Search for the cell housing the specified text and yield its [X, Y] center coordinate. 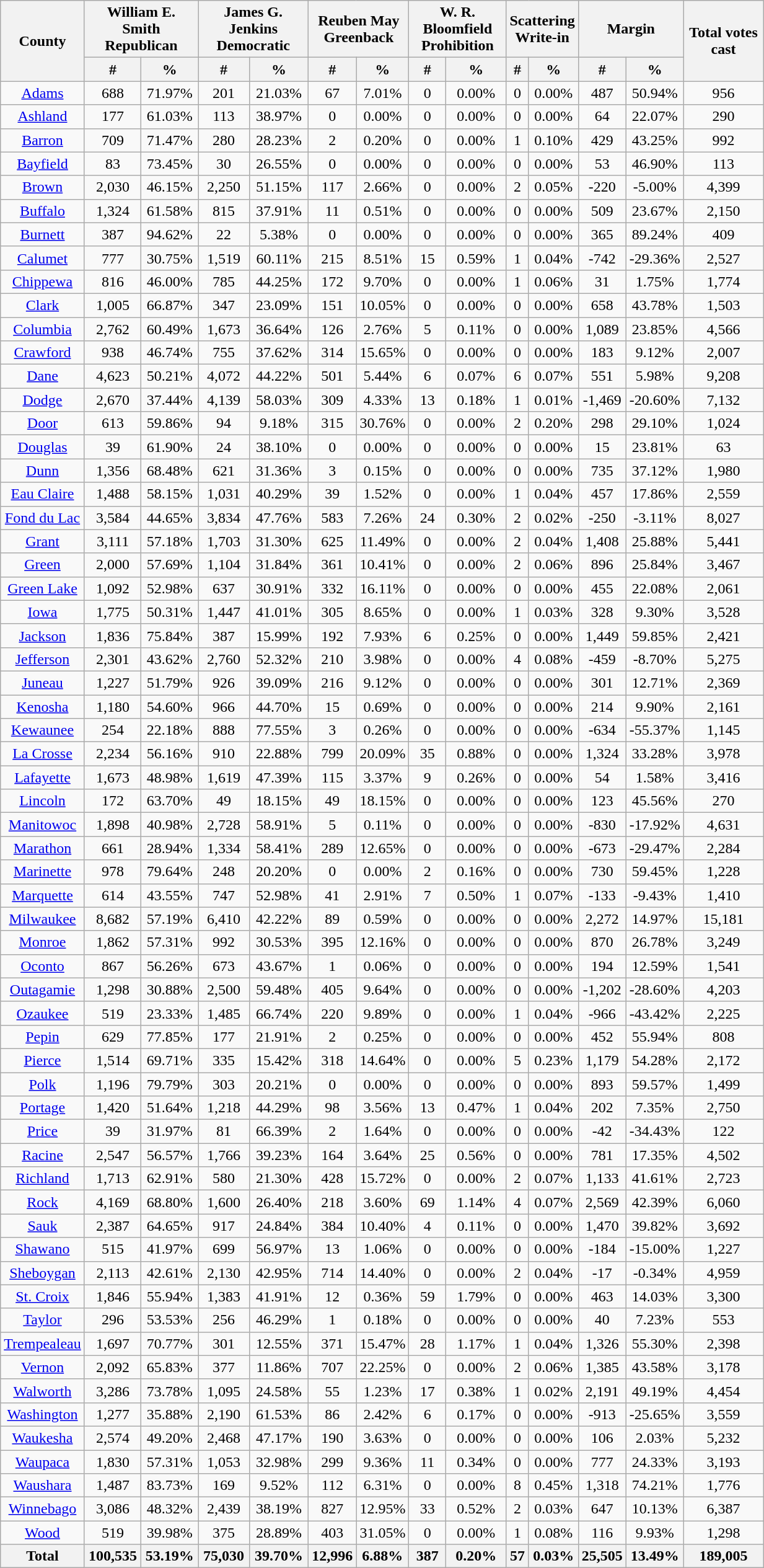
12.55% [279, 1344]
10.13% [654, 1509]
39.98% [170, 1533]
46.90% [654, 164]
37.62% [279, 353]
-1,469 [602, 400]
79.64% [170, 872]
3,584 [113, 518]
4,203 [723, 990]
3,528 [723, 612]
-43.42% [654, 1013]
893 [602, 1084]
56.97% [279, 1249]
395 [332, 942]
335 [224, 1060]
9.52% [279, 1486]
1.52% [383, 494]
61.03% [170, 117]
3,834 [224, 518]
Brown [42, 187]
799 [332, 754]
1,408 [602, 541]
-133 [602, 895]
5,441 [723, 541]
1,218 [224, 1108]
26.78% [654, 942]
299 [332, 1461]
58.91% [279, 825]
59.48% [279, 990]
James G. JenkinsDemocratic [253, 29]
94 [224, 423]
3,286 [113, 1391]
39.70% [279, 1556]
Chippewa [42, 281]
41 [332, 895]
0.15% [383, 471]
714 [332, 1273]
79.79% [170, 1084]
60.49% [170, 329]
Vernon [42, 1367]
Marquette [42, 895]
938 [113, 353]
9.18% [279, 423]
Sauk [42, 1226]
20.20% [279, 872]
54 [602, 777]
1,499 [723, 1084]
164 [332, 1155]
629 [113, 1037]
688 [113, 93]
55 [332, 1391]
815 [224, 211]
59.57% [654, 1084]
1.79% [476, 1296]
808 [723, 1037]
3.63% [383, 1438]
583 [332, 518]
Winnebago [42, 1509]
7,132 [723, 400]
202 [602, 1108]
Kenosha [42, 706]
463 [602, 1296]
61.53% [279, 1414]
214 [602, 706]
7 [428, 895]
8.51% [383, 258]
58.03% [279, 400]
Green Lake [42, 588]
314 [332, 353]
22.08% [654, 588]
10.41% [383, 565]
4.33% [383, 400]
Pepin [42, 1037]
39.82% [654, 1226]
Shawano [42, 1249]
Total votes cast [723, 41]
25.84% [654, 565]
24.58% [279, 1391]
2.42% [383, 1414]
2,191 [602, 1391]
Jackson [42, 636]
2,527 [723, 258]
1,488 [113, 494]
59.45% [654, 872]
1,334 [224, 848]
-184 [602, 1249]
256 [224, 1320]
2,000 [113, 565]
2,150 [723, 211]
1,836 [113, 636]
455 [602, 588]
0.88% [476, 754]
15.65% [383, 353]
50.94% [654, 93]
361 [332, 565]
375 [224, 1533]
4,169 [113, 1202]
23.33% [170, 1013]
1,600 [224, 1202]
1,713 [113, 1179]
49.19% [654, 1391]
-25.65% [654, 1414]
1.17% [476, 1344]
Clark [42, 305]
49.20% [170, 1438]
5,232 [723, 1438]
40 [602, 1320]
75,030 [224, 1556]
248 [224, 872]
Door [42, 423]
31.30% [279, 541]
254 [113, 730]
332 [332, 588]
31.97% [170, 1132]
966 [224, 706]
15.99% [279, 636]
115 [332, 777]
-42 [602, 1132]
625 [332, 541]
Margin [631, 29]
0.47% [476, 1108]
0.56% [476, 1155]
77.85% [170, 1037]
3.37% [383, 777]
1,503 [723, 305]
0.23% [553, 1060]
38.97% [279, 117]
637 [224, 588]
2.03% [654, 1438]
12.71% [654, 683]
38.10% [279, 447]
-29.47% [654, 848]
1,179 [602, 1060]
54.60% [170, 706]
428 [332, 1179]
735 [602, 471]
1,318 [602, 1486]
12.65% [383, 848]
365 [602, 234]
0.01% [553, 400]
3,300 [723, 1296]
289 [332, 848]
-34.43% [654, 1132]
917 [224, 1226]
32.98% [279, 1461]
5.38% [279, 234]
22.88% [279, 754]
Green [42, 565]
Racine [42, 1155]
59.86% [170, 423]
2,468 [224, 1438]
305 [332, 612]
1,277 [113, 1414]
2,569 [602, 1202]
0.69% [383, 706]
4,139 [224, 400]
201 [224, 93]
37.44% [170, 400]
61.58% [170, 211]
98 [332, 1108]
3,978 [723, 754]
58.41% [279, 848]
0.17% [476, 1414]
15.42% [279, 1060]
12.16% [383, 942]
14.97% [654, 919]
296 [113, 1320]
30 [224, 164]
487 [602, 93]
956 [723, 93]
57.18% [170, 541]
220 [332, 1013]
8.65% [383, 612]
7.35% [654, 1108]
-17 [602, 1273]
4,454 [723, 1391]
614 [113, 895]
21.03% [279, 93]
26.55% [279, 164]
41.97% [170, 1249]
0.34% [476, 1461]
52.32% [279, 659]
46.15% [170, 187]
1,449 [602, 636]
Ashland [42, 117]
12 [332, 1296]
7.23% [654, 1320]
2,439 [224, 1509]
112 [332, 1486]
35.88% [170, 1414]
3.60% [383, 1202]
56.57% [170, 1155]
42.22% [279, 919]
22.18% [170, 730]
2,030 [113, 187]
-913 [602, 1414]
12.59% [654, 966]
2,272 [602, 919]
-250 [602, 518]
64.65% [170, 1226]
6,410 [224, 919]
1,766 [224, 1155]
910 [224, 754]
0.45% [553, 1486]
-459 [602, 659]
61.90% [170, 447]
33.28% [654, 754]
Iowa [42, 612]
75.84% [170, 636]
Grant [42, 541]
1,095 [224, 1391]
15,181 [723, 919]
1,470 [602, 1226]
553 [723, 1320]
89.24% [654, 234]
3,193 [723, 1461]
1,024 [723, 423]
2,398 [723, 1344]
Juneau [42, 683]
0.38% [476, 1391]
Taylor [42, 1320]
37.91% [279, 211]
-28.60% [654, 990]
0.50% [476, 895]
14.64% [383, 1060]
100,535 [113, 1556]
1,092 [113, 588]
Richland [42, 1179]
2,007 [723, 353]
9.70% [383, 281]
106 [602, 1438]
377 [224, 1367]
613 [113, 423]
64 [602, 117]
122 [723, 1132]
403 [332, 1533]
1,385 [602, 1367]
-55.37% [654, 730]
8,027 [723, 518]
Jefferson [42, 659]
11.49% [383, 541]
1.64% [383, 1132]
9.89% [383, 1013]
2,421 [723, 636]
16.11% [383, 588]
25 [428, 1155]
371 [332, 1344]
888 [224, 730]
59 [428, 1296]
551 [602, 376]
2,723 [723, 1179]
51.79% [170, 683]
41.91% [279, 1296]
Sheboygan [42, 1273]
Waushara [42, 1486]
47.39% [279, 777]
Pierce [42, 1060]
-8.70% [654, 659]
46.00% [170, 281]
661 [113, 848]
1,420 [113, 1108]
62.91% [170, 1179]
12.95% [383, 1509]
280 [224, 140]
183 [602, 353]
Rock [42, 1202]
38.19% [279, 1509]
60.11% [279, 258]
37.12% [654, 471]
2,250 [224, 187]
7.93% [383, 636]
5.98% [654, 376]
4,959 [723, 1273]
25.88% [654, 541]
4,399 [723, 187]
15.72% [383, 1179]
48.32% [170, 1509]
3,692 [723, 1226]
La Crosse [42, 754]
2,130 [224, 1273]
3.56% [383, 1108]
17 [428, 1391]
1,697 [113, 1344]
9,208 [723, 376]
5.44% [383, 376]
1,846 [113, 1296]
66.74% [279, 1013]
14.03% [654, 1296]
42.95% [279, 1273]
0.52% [476, 1509]
Walworth [42, 1391]
68.80% [170, 1202]
63 [723, 447]
Waukesha [42, 1438]
-0.34% [654, 1273]
57.19% [170, 919]
309 [332, 400]
39.09% [279, 683]
22.07% [654, 117]
9.64% [383, 990]
-9.43% [654, 895]
69 [428, 1202]
44.25% [279, 281]
1,775 [113, 612]
Lincoln [42, 801]
Marathon [42, 848]
42.61% [170, 1273]
36.64% [279, 329]
2,161 [723, 706]
151 [332, 305]
2,113 [113, 1273]
3,416 [723, 777]
1,133 [602, 1179]
68.48% [170, 471]
1,089 [602, 329]
Monroe [42, 942]
1.14% [476, 1202]
31 [602, 281]
0.51% [383, 211]
14.40% [383, 1273]
0.30% [476, 518]
755 [224, 353]
2,559 [723, 494]
827 [332, 1509]
1,005 [113, 305]
-20.60% [654, 400]
40.98% [170, 825]
47.76% [279, 518]
Barron [42, 140]
1,383 [224, 1296]
67 [332, 93]
1.23% [383, 1391]
1,703 [224, 541]
3,559 [723, 1414]
Burnett [42, 234]
1.06% [383, 1249]
24.84% [279, 1226]
303 [224, 1084]
43.78% [654, 305]
123 [602, 801]
2,092 [113, 1367]
50.31% [170, 612]
2,387 [113, 1226]
Bayfield [42, 164]
192 [332, 636]
30.91% [279, 588]
1,541 [723, 966]
1,145 [723, 730]
28.89% [279, 1533]
-17.92% [654, 825]
9.93% [654, 1533]
-5.00% [654, 187]
6.31% [383, 1486]
7.01% [383, 93]
66.87% [170, 305]
1,519 [224, 258]
70.77% [170, 1344]
0.10% [553, 140]
94.62% [170, 234]
429 [602, 140]
9.90% [654, 706]
318 [332, 1060]
190 [332, 1438]
2,061 [723, 588]
2,574 [113, 1438]
1,356 [113, 471]
2.76% [383, 329]
10.05% [383, 305]
1,031 [224, 494]
ScatteringWrite-in [542, 29]
709 [113, 140]
747 [224, 895]
270 [723, 801]
8 [517, 1486]
215 [332, 258]
1,180 [113, 706]
65.83% [170, 1367]
57.69% [170, 565]
Ozaukee [42, 1013]
40.29% [279, 494]
1,196 [113, 1084]
13.49% [654, 1556]
2,369 [723, 683]
County [42, 41]
17.35% [654, 1155]
20.09% [383, 754]
9 [428, 777]
2,762 [113, 329]
23.67% [654, 211]
Total [42, 1556]
673 [224, 966]
117 [332, 187]
28 [428, 1344]
59.85% [654, 636]
55.30% [654, 1344]
71.97% [170, 93]
26.40% [279, 1202]
580 [224, 1179]
501 [332, 376]
926 [224, 683]
56.26% [170, 966]
43.25% [654, 140]
3,086 [113, 1509]
730 [602, 872]
Washington [42, 1414]
1,104 [224, 565]
785 [224, 281]
347 [224, 305]
-966 [602, 1013]
Adams [42, 93]
4,566 [723, 329]
Trempealeau [42, 1344]
William E. SmithRepublican [141, 29]
11.86% [279, 1367]
53 [602, 164]
81 [224, 1132]
1,447 [224, 612]
2,301 [113, 659]
29.10% [654, 423]
Calumet [42, 258]
2,547 [113, 1155]
216 [332, 683]
44.22% [279, 376]
83 [113, 164]
-742 [602, 258]
126 [332, 329]
56.16% [170, 754]
Marinette [42, 872]
45.56% [654, 801]
44.29% [279, 1108]
Manitowoc [42, 825]
210 [332, 659]
298 [602, 423]
2,728 [224, 825]
1,980 [723, 471]
23.81% [654, 447]
-15.00% [654, 1249]
1,862 [113, 942]
30.75% [170, 258]
2,234 [113, 754]
47.17% [279, 1438]
63.70% [170, 801]
Eau Claire [42, 494]
28.94% [170, 848]
30.76% [383, 423]
194 [602, 966]
1,326 [602, 1344]
9.36% [383, 1461]
2,284 [723, 848]
17.86% [654, 494]
86 [332, 1414]
50.21% [170, 376]
31.05% [383, 1533]
15.47% [383, 1344]
1,830 [113, 1461]
647 [602, 1509]
4,631 [723, 825]
658 [602, 305]
781 [602, 1155]
20.21% [279, 1084]
W. R. BloomfieldProhibition [457, 29]
83.73% [170, 1486]
1,410 [723, 895]
1,485 [224, 1013]
6,060 [723, 1202]
6,387 [723, 1509]
Columbia [42, 329]
2,172 [723, 1060]
Dane [42, 376]
-673 [602, 848]
707 [332, 1367]
33 [428, 1509]
12,996 [332, 1556]
169 [224, 1486]
Buffalo [42, 211]
699 [224, 1249]
42.39% [654, 1202]
44.70% [279, 706]
8,682 [113, 919]
51.64% [170, 1108]
1,228 [723, 872]
116 [602, 1533]
3,467 [723, 565]
21.30% [279, 1179]
41.61% [654, 1179]
Fond du Lac [42, 518]
57 [517, 1556]
73.45% [170, 164]
328 [602, 612]
-220 [602, 187]
2,190 [224, 1414]
23.85% [654, 329]
4,623 [113, 376]
290 [723, 117]
978 [113, 872]
43.67% [279, 966]
452 [602, 1037]
Dodge [42, 400]
384 [332, 1226]
53.53% [170, 1320]
189,005 [723, 1556]
816 [113, 281]
Outagamie [42, 990]
2,500 [224, 990]
30.88% [170, 990]
3,111 [113, 541]
23.09% [279, 305]
1.75% [654, 281]
39.23% [279, 1155]
53.19% [170, 1556]
31.36% [279, 471]
Portage [42, 1108]
Reuben MayGreenback [359, 29]
Waupaca [42, 1461]
31.84% [279, 565]
43.58% [654, 1367]
4,072 [224, 376]
Crawford [42, 353]
2,225 [723, 1013]
66.39% [279, 1132]
35 [428, 754]
Dunn [42, 471]
2.66% [383, 187]
22 [224, 234]
409 [723, 234]
7.26% [383, 518]
1,053 [224, 1461]
-1,202 [602, 990]
1,776 [723, 1486]
Oconto [42, 966]
44.65% [170, 518]
Douglas [42, 447]
Polk [42, 1084]
4,502 [723, 1155]
3,178 [723, 1367]
21.91% [279, 1037]
1.58% [654, 777]
457 [602, 494]
58.15% [170, 494]
621 [224, 471]
-830 [602, 825]
0.16% [476, 872]
51.15% [279, 187]
43.62% [170, 659]
30.53% [279, 942]
9.30% [654, 612]
1,619 [224, 777]
3,249 [723, 942]
41.01% [279, 612]
48.98% [170, 777]
1,898 [113, 825]
89 [332, 919]
22.25% [383, 1367]
218 [332, 1202]
1,774 [723, 281]
-3.11% [654, 518]
74.21% [654, 1486]
3.98% [383, 659]
28.23% [279, 140]
St. Croix [42, 1296]
315 [332, 423]
509 [602, 211]
Milwaukee [42, 919]
Kewaunee [42, 730]
1,487 [113, 1486]
0.36% [383, 1296]
0.05% [553, 187]
71.47% [170, 140]
867 [113, 966]
5,275 [723, 659]
Price [42, 1132]
515 [113, 1249]
-634 [602, 730]
Wood [42, 1533]
46.29% [279, 1320]
69.71% [170, 1060]
73.78% [170, 1391]
2,750 [723, 1108]
405 [332, 990]
2,670 [113, 400]
870 [602, 942]
896 [602, 565]
10.40% [383, 1226]
54.28% [654, 1060]
3.64% [383, 1155]
2.91% [383, 895]
43.55% [170, 895]
Lafayette [42, 777]
-29.36% [654, 258]
77.55% [279, 730]
1,514 [113, 1060]
6.88% [383, 1556]
25,505 [602, 1556]
46.74% [170, 353]
2,760 [224, 659]
24.33% [654, 1461]
